Search for the cell housing the specified text and yield its (x, y) center coordinate. 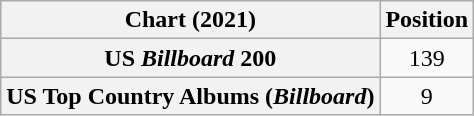
US Top Country Albums (Billboard) (190, 96)
Position (427, 20)
9 (427, 96)
US Billboard 200 (190, 58)
139 (427, 58)
Chart (2021) (190, 20)
